Return the [X, Y] coordinate for the center point of the cell that contains the specified text.  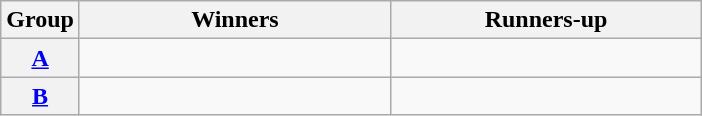
B [40, 96]
A [40, 58]
Group [40, 20]
Winners [234, 20]
Runners-up [546, 20]
